Search for the cell housing the specified text and yield its [x, y] center coordinate. 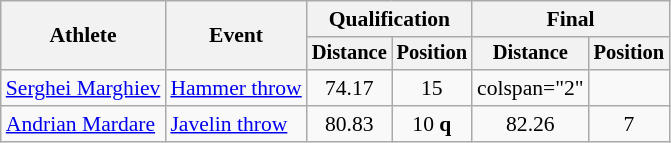
Final [570, 19]
Javelin throw [236, 124]
82.26 [530, 124]
Hammer throw [236, 88]
15 [432, 88]
74.17 [350, 88]
Athlete [84, 36]
Event [236, 36]
7 [629, 124]
Qualification [390, 19]
Serghei Marghiev [84, 88]
10 q [432, 124]
80.83 [350, 124]
Andrian Mardare [84, 124]
colspan="2" [530, 88]
